Provide the [x, y] coordinate of the cell's center where the given text is located.  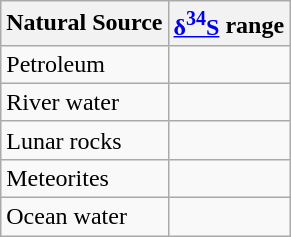
Lunar rocks [84, 140]
Ocean water [84, 217]
Natural Source [84, 24]
River water [84, 102]
δ34S range [229, 24]
Meteorites [84, 178]
Petroleum [84, 64]
